Locate the cell with the specified text and output its [X, Y] center coordinate. 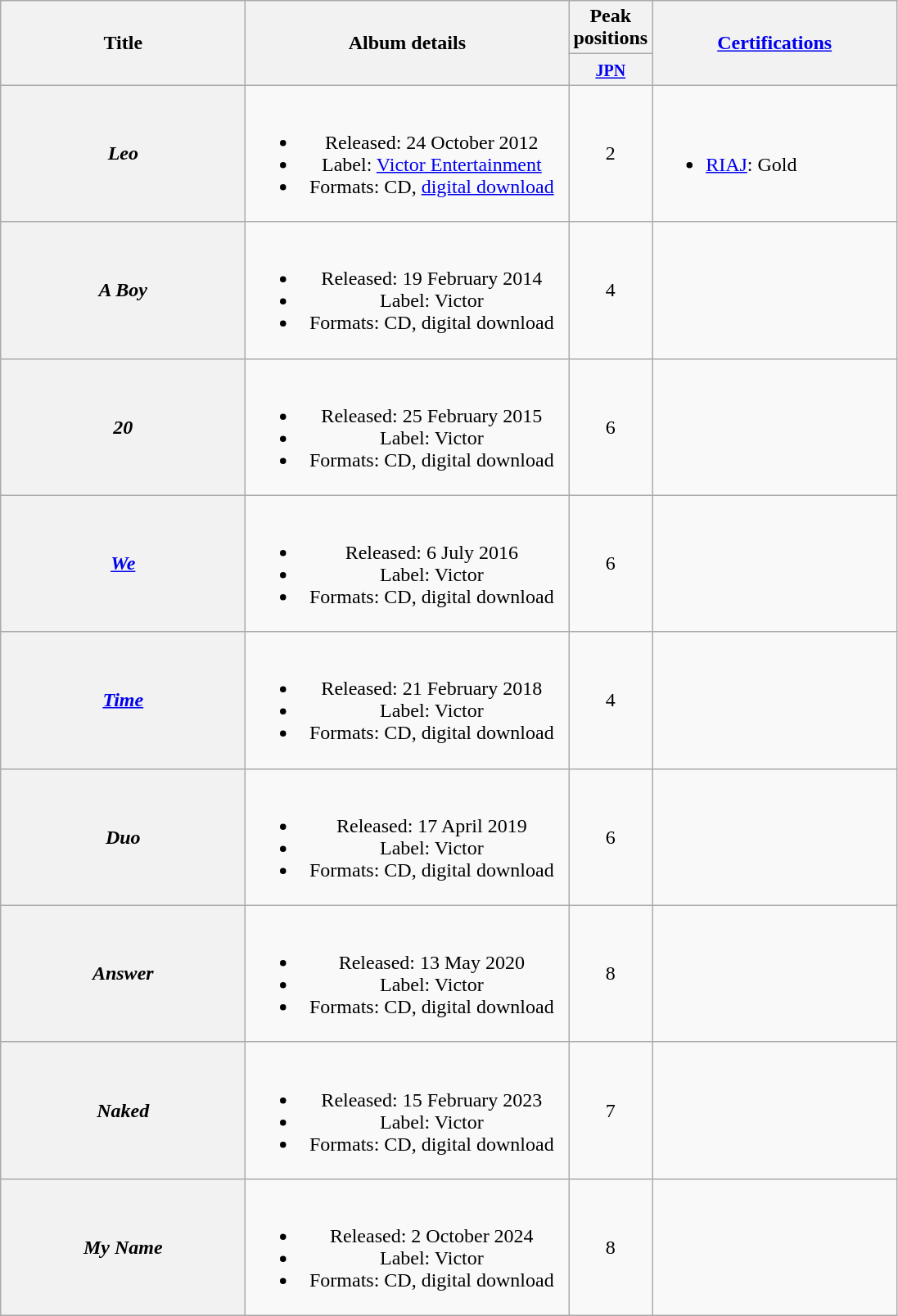
RIAJ: Gold [774, 154]
We [123, 563]
Answer [123, 974]
Released: 25 February 2015 Label: VictorFormats: CD, digital download [408, 427]
Released: 6 July 2016 Label: VictorFormats: CD, digital download [408, 563]
20 [123, 427]
Time [123, 701]
A Boy [123, 290]
Released: 2 October 2024Label: VictorFormats: CD, digital download [408, 1247]
Title [123, 43]
Duo [123, 836]
Naked [123, 1110]
Certifications [774, 43]
Released: 21 February 2018 Label: VictorFormats: CD, digital download [408, 701]
Released: 19 February 2014 Label: VictorFormats: CD, digital download [408, 290]
My Name [123, 1247]
JPN [611, 70]
7 [611, 1110]
Released: 15 February 2023Label: VictorFormats: CD, digital download [408, 1110]
Released: 24 October 2012 Label: Victor EntertainmentFormats: CD, digital download [408, 154]
Released: 13 May 2020Label: VictorFormats: CD, digital download [408, 974]
2 [611, 154]
Released: 17 April 2019 Label: VictorFormats: CD, digital download [408, 836]
Album details [408, 43]
Leo [123, 154]
Peak positions [611, 28]
